From the cell containing the given text, extract its center point as [x, y] coordinate. 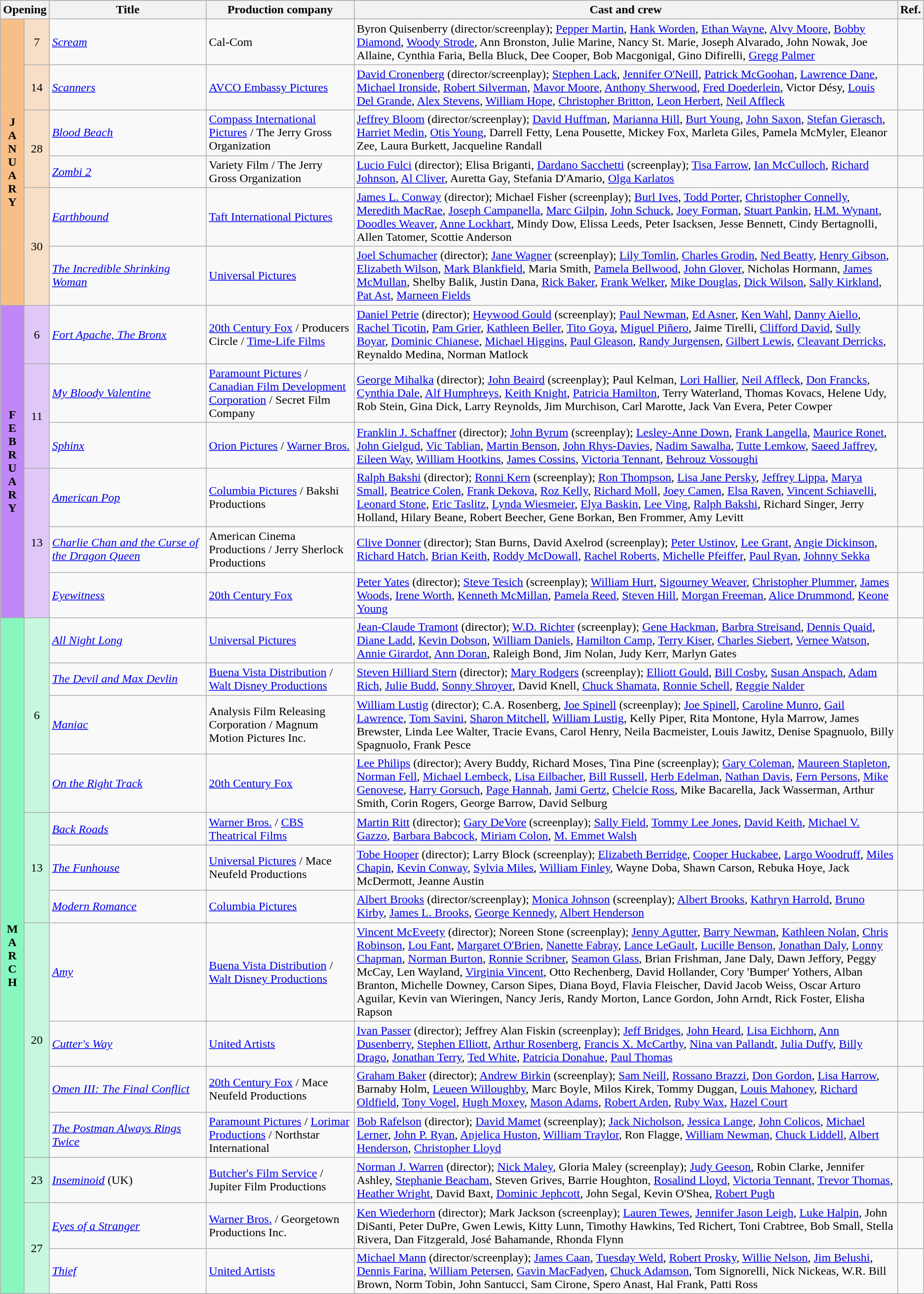
Title [128, 10]
20 [37, 1040]
AVCO Embassy Pictures [280, 87]
Columbia Pictures / Bakshi Productions [280, 497]
The Funhouse [128, 868]
Amy [128, 972]
Zombi 2 [128, 172]
11 [37, 416]
Cal-Com [280, 42]
Orion Pictures / Warner Bros. [280, 445]
Modern Romance [128, 906]
My Bloody Valentine [128, 393]
27 [37, 1248]
Opening [25, 10]
All Night Long [128, 641]
JANUARY [13, 162]
The Postman Always Rings Twice [128, 1135]
The Incredible Shrinking Woman [128, 275]
Cutter's Way [128, 1044]
Ref. [910, 10]
28 [37, 149]
Cast and crew [626, 10]
30 [37, 246]
Omen III: The Final Conflict [128, 1089]
23 [37, 1180]
MARCH [13, 956]
On the Right Track [128, 784]
Earthbound [128, 217]
Paramount Pictures / Lorimar Productions / Northstar International [280, 1135]
Taft International Pictures [280, 217]
Charlie Chan and the Curse of the Dragon Queen [128, 549]
Universal Pictures / Mace Neufeld Productions [280, 868]
Fort Apache, The Bronx [128, 335]
Analysis Film Releasing Corporation / Magnum Motion Pictures Inc. [280, 724]
Eyes of a Stranger [128, 1225]
Columbia Pictures [280, 906]
American Pop [128, 497]
Eyewitness [128, 595]
Back Roads [128, 829]
Butcher's Film Service / Jupiter Film Productions [280, 1180]
Production company [280, 10]
Sphinx [128, 445]
20th Century Fox / Producers Circle / Time-Life Films [280, 335]
Paramount Pictures / Canadian Film Development Corporation / Secret Film Company [280, 393]
7 [37, 42]
Thief [128, 1271]
Inseminoid (UK) [128, 1180]
Maniac [128, 724]
American Cinema Productions / Jerry Sherlock Productions [280, 549]
Warner Bros. / CBS Theatrical Films [280, 829]
Scanners [128, 87]
Blood Beach [128, 133]
FEBRUARY [13, 461]
Variety Film / The Jerry Gross Organization [280, 172]
14 [37, 87]
The Devil and Max Devlin [128, 679]
Scream [128, 42]
Compass International Pictures / The Jerry Gross Organization [280, 133]
20th Century Fox / Mace Neufeld Productions [280, 1089]
Warner Bros. / Georgetown Productions Inc. [280, 1225]
